Return (X, Y) of the center of cell containing provided text 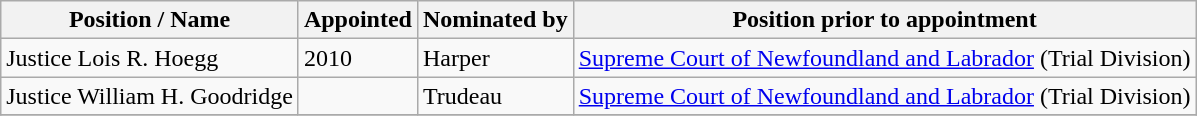
Position prior to appointment (884, 20)
Harper (495, 58)
Trudeau (495, 96)
Justice William H. Goodridge (150, 96)
Nominated by (495, 20)
Appointed (358, 20)
Position / Name (150, 20)
Justice Lois R. Hoegg (150, 58)
2010 (358, 58)
